Locate the cell with the specified text and output its [x, y] center coordinate. 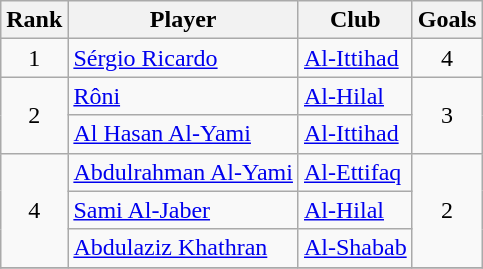
Sérgio Ricardo [184, 58]
Player [184, 20]
Rank [34, 20]
3 [447, 115]
Club [355, 20]
Abdulaziz Khathran [184, 248]
Sami Al-Jaber [184, 210]
Goals [447, 20]
Abdulrahman Al-Yami [184, 172]
Al-Shabab [355, 248]
Rôni [184, 96]
Al Hasan Al-Yami [184, 134]
Al-Ettifaq [355, 172]
1 [34, 58]
